Locate the cell with the specified text and output its (x, y) center coordinate. 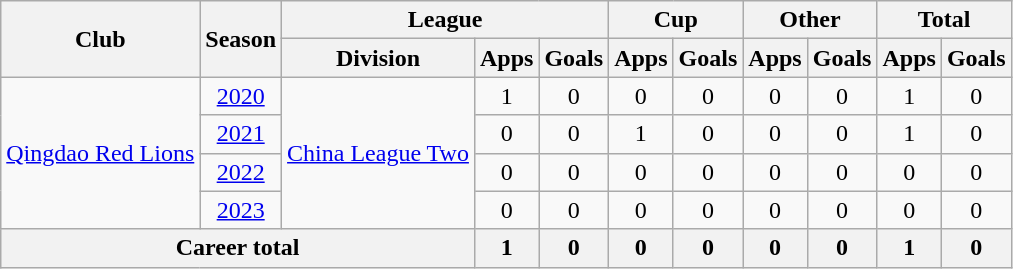
2020 (241, 96)
2021 (241, 134)
Career total (238, 248)
China League Two (378, 153)
Cup (676, 20)
Other (810, 20)
League (446, 20)
2023 (241, 210)
Division (378, 58)
Season (241, 39)
2022 (241, 172)
Total (944, 20)
Qingdao Red Lions (100, 153)
Club (100, 39)
